Determine the [X, Y] coordinate at the center of the cell enclosing the given text.  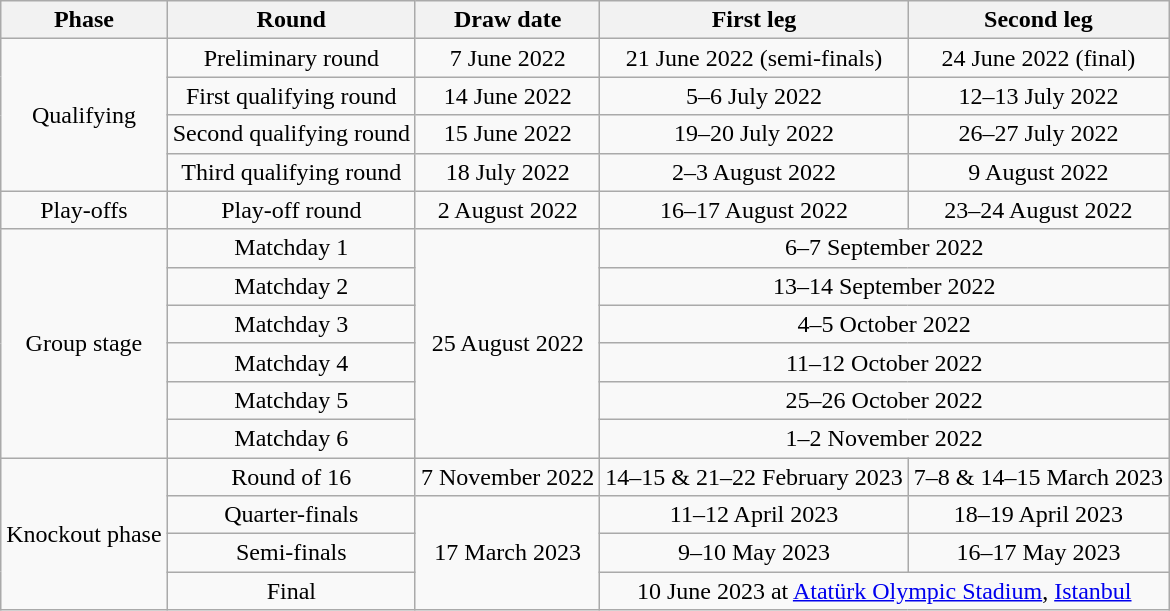
Second leg [1038, 20]
23–24 August 2022 [1038, 210]
Draw date [507, 20]
6–7 September 2022 [884, 248]
First leg [754, 20]
Matchday 1 [291, 248]
5–6 July 2022 [754, 96]
18–19 April 2023 [1038, 515]
11–12 April 2023 [754, 515]
15 June 2022 [507, 134]
Second qualifying round [291, 134]
7 November 2022 [507, 477]
14–15 & 21–22 February 2023 [754, 477]
4–5 October 2022 [884, 324]
25–26 October 2022 [884, 400]
Round [291, 20]
Matchday 6 [291, 438]
Phase [84, 20]
Matchday 4 [291, 362]
Qualifying [84, 115]
17 March 2023 [507, 553]
Matchday 3 [291, 324]
Final [291, 591]
16–17 May 2023 [1038, 553]
Matchday 2 [291, 286]
Quarter-finals [291, 515]
16–17 August 2022 [754, 210]
21 June 2022 (semi-finals) [754, 58]
9 August 2022 [1038, 172]
10 June 2023 at Atatürk Olympic Stadium, Istanbul [884, 591]
Semi-finals [291, 553]
Play-off round [291, 210]
Play-offs [84, 210]
11–12 October 2022 [884, 362]
25 August 2022 [507, 343]
1–2 November 2022 [884, 438]
Matchday 5 [291, 400]
Knockout phase [84, 534]
26–27 July 2022 [1038, 134]
Round of 16 [291, 477]
12–13 July 2022 [1038, 96]
24 June 2022 (final) [1038, 58]
14 June 2022 [507, 96]
9–10 May 2023 [754, 553]
13–14 September 2022 [884, 286]
First qualifying round [291, 96]
2–3 August 2022 [754, 172]
2 August 2022 [507, 210]
7–8 & 14–15 March 2023 [1038, 477]
Third qualifying round [291, 172]
Preliminary round [291, 58]
7 June 2022 [507, 58]
Group stage [84, 343]
19–20 July 2022 [754, 134]
18 July 2022 [507, 172]
